Locate the cell with the specified text and output its [X, Y] center coordinate. 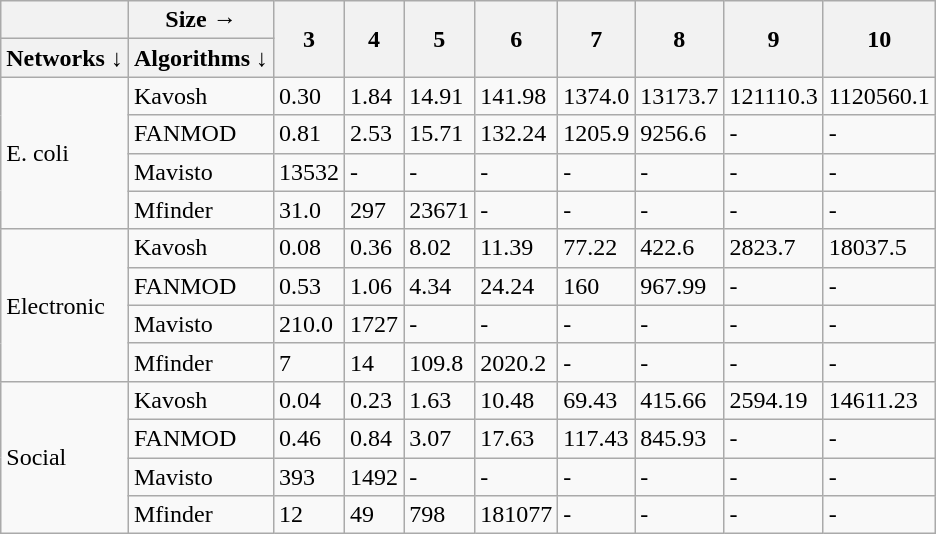
1205.9 [596, 134]
23671 [440, 210]
0.81 [310, 134]
297 [374, 210]
1727 [374, 324]
4.34 [440, 286]
17.63 [516, 438]
132.24 [516, 134]
Electronic [65, 305]
0.30 [310, 96]
Algorithms ↓ [200, 58]
845.93 [680, 438]
798 [440, 515]
0.23 [374, 400]
15.71 [440, 134]
49 [374, 515]
6 [516, 39]
1.63 [440, 400]
1.06 [374, 286]
2020.2 [516, 362]
0.04 [310, 400]
1.84 [374, 96]
10 [879, 39]
24.24 [516, 286]
3 [310, 39]
422.6 [680, 248]
14611.23 [879, 400]
10.48 [516, 400]
9 [774, 39]
77.22 [596, 248]
14 [374, 362]
8.02 [440, 248]
1492 [374, 477]
Networks ↓ [65, 58]
0.46 [310, 438]
117.43 [596, 438]
9256.6 [680, 134]
12 [310, 515]
E. coli [65, 153]
18037.5 [879, 248]
31.0 [310, 210]
1374.0 [596, 96]
3.07 [440, 438]
160 [596, 286]
109.8 [440, 362]
69.43 [596, 400]
1120560.1 [879, 96]
13173.7 [680, 96]
2823.7 [774, 248]
Social [65, 457]
4 [374, 39]
181077 [516, 515]
0.53 [310, 286]
967.99 [680, 286]
121110.3 [774, 96]
Size → [200, 20]
393 [310, 477]
2.53 [374, 134]
5 [440, 39]
0.36 [374, 248]
2594.19 [774, 400]
141.98 [516, 96]
210.0 [310, 324]
14.91 [440, 96]
415.66 [680, 400]
8 [680, 39]
0.08 [310, 248]
11.39 [516, 248]
13532 [310, 172]
0.84 [374, 438]
